Scan for the cell matching the given text and deliver its [X, Y] coordinate at center. 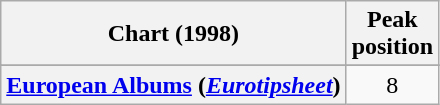
European Albums (Eurotipsheet) [174, 85]
8 [392, 85]
Peakposition [392, 34]
Chart (1998) [174, 34]
